Find where the given text appears and provide that cell's center as (x, y) coordinate. 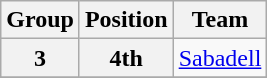
Group (40, 20)
Team (220, 20)
4th (126, 58)
3 (40, 58)
Position (126, 20)
Sabadell (220, 58)
